From the cell containing the given text, extract its center point as (x, y) coordinate. 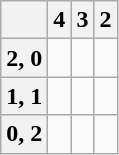
4 (60, 20)
3 (82, 20)
2, 0 (24, 58)
2 (106, 20)
0, 2 (24, 134)
1, 1 (24, 96)
